Detect which cell encompasses the target text, then output its [X, Y] center coordinate. 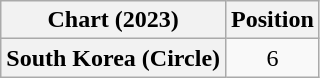
Chart (2023) [114, 20]
Position [273, 20]
South Korea (Circle) [114, 58]
6 [273, 58]
